Scan for the cell matching the given text and deliver its [x, y] coordinate at center. 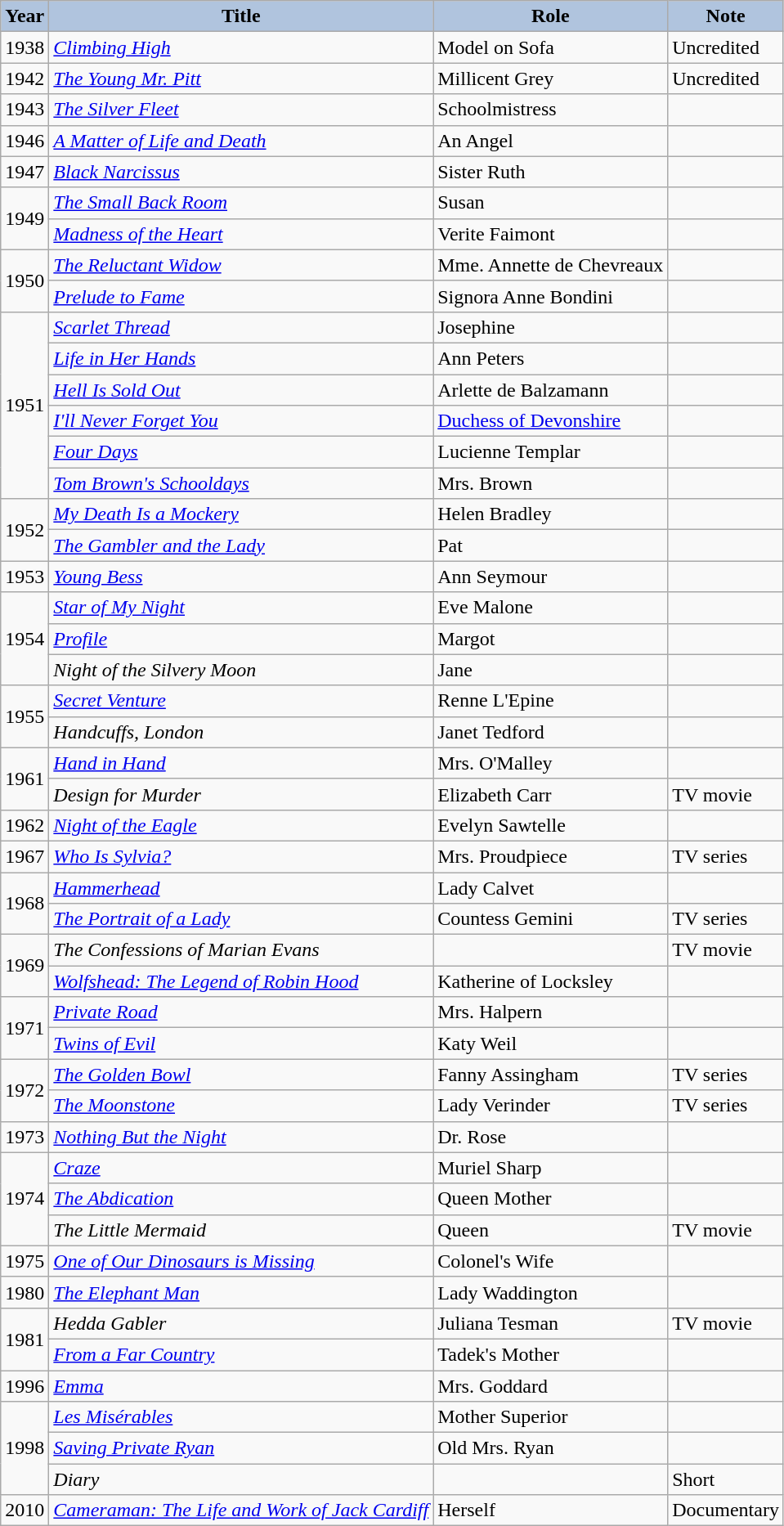
1981 [25, 1339]
Duchess of Devonshire [551, 421]
Mrs. Brown [551, 483]
Mrs. O'Malley [551, 763]
Title [241, 16]
2010 [25, 1510]
Signora Anne Bondini [551, 296]
Janet Tedford [551, 732]
Herself [551, 1510]
An Angel [551, 141]
The Young Mr. Pitt [241, 79]
1955 [25, 716]
Short [726, 1479]
Nothing But the Night [241, 1137]
Cameraman: The Life and Work of Jack Cardiff [241, 1510]
1947 [25, 172]
Juliana Tesman [551, 1323]
Tom Brown's Schooldays [241, 483]
Climbing High [241, 47]
1953 [25, 577]
Tadek's Mother [551, 1354]
Four Days [241, 452]
The Elephant Man [241, 1292]
1949 [25, 218]
Hell Is Sold Out [241, 390]
Sister Ruth [551, 172]
Pat [551, 545]
1998 [25, 1448]
Diary [241, 1479]
1975 [25, 1261]
1980 [25, 1292]
Saving Private Ryan [241, 1448]
Katy Weil [551, 1044]
Katherine of Locksley [551, 981]
Twins of Evil [241, 1044]
1973 [25, 1137]
My Death Is a Mockery [241, 514]
Hammerhead [241, 887]
Lucienne Templar [551, 452]
Queen Mother [551, 1199]
The Golden Bowl [241, 1075]
Verite Faimont [551, 234]
Muriel Sharp [551, 1168]
Year [25, 16]
1938 [25, 47]
1961 [25, 779]
Mme. Annette de Chevreaux [551, 265]
The Reluctant Widow [241, 265]
Emma [241, 1386]
Model on Sofa [551, 47]
One of Our Dinosaurs is Missing [241, 1261]
The Abdication [241, 1199]
1943 [25, 110]
The Silver Fleet [241, 110]
A Matter of Life and Death [241, 141]
Documentary [726, 1510]
Prelude to Fame [241, 296]
1942 [25, 79]
Queen [551, 1230]
Night of the Silvery Moon [241, 670]
Craze [241, 1168]
1950 [25, 281]
Madness of the Heart [241, 234]
1969 [25, 966]
1951 [25, 405]
Role [551, 16]
1954 [25, 639]
Design for Murder [241, 794]
Hedda Gabler [241, 1323]
Lady Verinder [551, 1106]
Mrs. Goddard [551, 1386]
1946 [25, 141]
Eve Malone [551, 608]
The Small Back Room [241, 203]
Evelyn Sawtelle [551, 825]
Handcuffs, London [241, 732]
Old Mrs. Ryan [551, 1448]
Millicent Grey [551, 79]
Les Misérables [241, 1417]
1996 [25, 1386]
Black Narcissus [241, 172]
Elizabeth Carr [551, 794]
Scarlet Thread [241, 327]
I'll Never Forget You [241, 421]
1972 [25, 1090]
Lady Calvet [551, 887]
Mother Superior [551, 1417]
Star of My Night [241, 608]
1967 [25, 856]
Young Bess [241, 577]
Ann Peters [551, 358]
Night of the Eagle [241, 825]
Lady Waddington [551, 1292]
1974 [25, 1199]
Private Road [241, 1012]
1952 [25, 530]
Schoolmistress [551, 110]
Josephine [551, 327]
Wolfshead: The Legend of Robin Hood [241, 981]
The Little Mermaid [241, 1230]
Renne L'Epine [551, 701]
The Portrait of a Lady [241, 919]
From a Far Country [241, 1354]
Note [726, 16]
1962 [25, 825]
Dr. Rose [551, 1137]
Countess Gemini [551, 919]
Susan [551, 203]
Fanny Assingham [551, 1075]
The Gambler and the Lady [241, 545]
Margot [551, 639]
Ann Seymour [551, 577]
Mrs. Proudpiece [551, 856]
Colonel's Wife [551, 1261]
1971 [25, 1028]
The Confessions of Marian Evans [241, 950]
Helen Bradley [551, 514]
Who Is Sylvia? [241, 856]
1968 [25, 903]
Mrs. Halpern [551, 1012]
The Moonstone [241, 1106]
Hand in Hand [241, 763]
Profile [241, 639]
Jane [551, 670]
Life in Her Hands [241, 358]
Secret Venture [241, 701]
Arlette de Balzamann [551, 390]
